Pinpoint the cell where the given text exists, returning its (X, Y) midpoint coordinate. 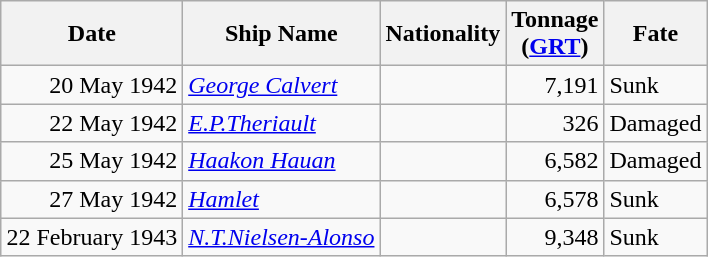
20 May 1942 (92, 85)
Fate (656, 34)
9,348 (555, 237)
22 February 1943 (92, 237)
E.P.Theriault (282, 123)
Ship Name (282, 34)
N.T.Nielsen-Alonso (282, 237)
7,191 (555, 85)
Hamlet (282, 199)
6,578 (555, 199)
Date (92, 34)
22 May 1942 (92, 123)
Haakon Hauan (282, 161)
27 May 1942 (92, 199)
Nationality (443, 34)
25 May 1942 (92, 161)
6,582 (555, 161)
Tonnage (GRT) (555, 34)
George Calvert (282, 85)
326 (555, 123)
